Return the [X, Y] coordinate for the center point of the cell that contains the specified text.  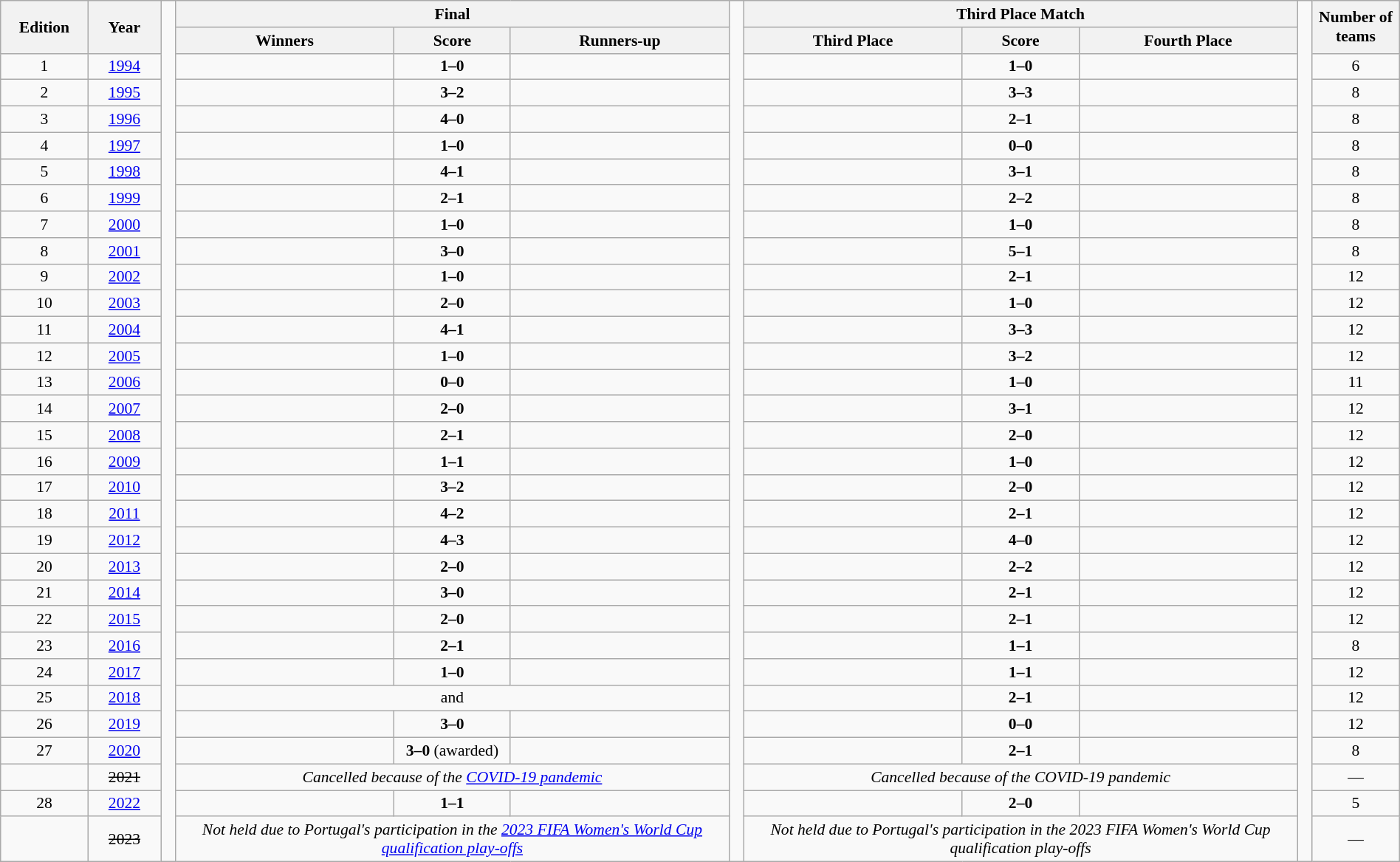
Third Place [853, 41]
1995 [124, 93]
19 [44, 541]
18 [44, 514]
2011 [124, 514]
2019 [124, 725]
13 [44, 383]
2023 [124, 839]
7 [44, 225]
1997 [124, 146]
2008 [124, 435]
2014 [124, 593]
Fourth Place [1188, 41]
2015 [124, 620]
2006 [124, 383]
Runners-up [620, 41]
and [452, 698]
16 [44, 462]
15 [44, 435]
2009 [124, 462]
1 [44, 66]
2013 [124, 567]
Edition [44, 27]
2004 [124, 330]
24 [44, 672]
4–2 [453, 514]
2002 [124, 277]
2005 [124, 356]
4–3 [453, 541]
Winners [284, 41]
2007 [124, 409]
Number of teams [1356, 27]
2001 [124, 251]
10 [44, 304]
17 [44, 488]
Final [452, 14]
25 [44, 698]
2016 [124, 646]
1996 [124, 120]
2020 [124, 751]
2017 [124, 672]
21 [44, 593]
14 [44, 409]
1999 [124, 199]
5–1 [1020, 251]
2003 [124, 304]
Third Place Match [1020, 14]
Year [124, 27]
3 [44, 120]
2022 [124, 804]
2018 [124, 698]
28 [44, 804]
22 [44, 620]
23 [44, 646]
3–0 (awarded) [453, 751]
20 [44, 567]
2010 [124, 488]
26 [44, 725]
1998 [124, 172]
2021 [124, 777]
9 [44, 277]
2 [44, 93]
1994 [124, 66]
2012 [124, 541]
4 [44, 146]
27 [44, 751]
2000 [124, 225]
